Extract the [x, y] coordinate from the center of the cell holding the provided text.  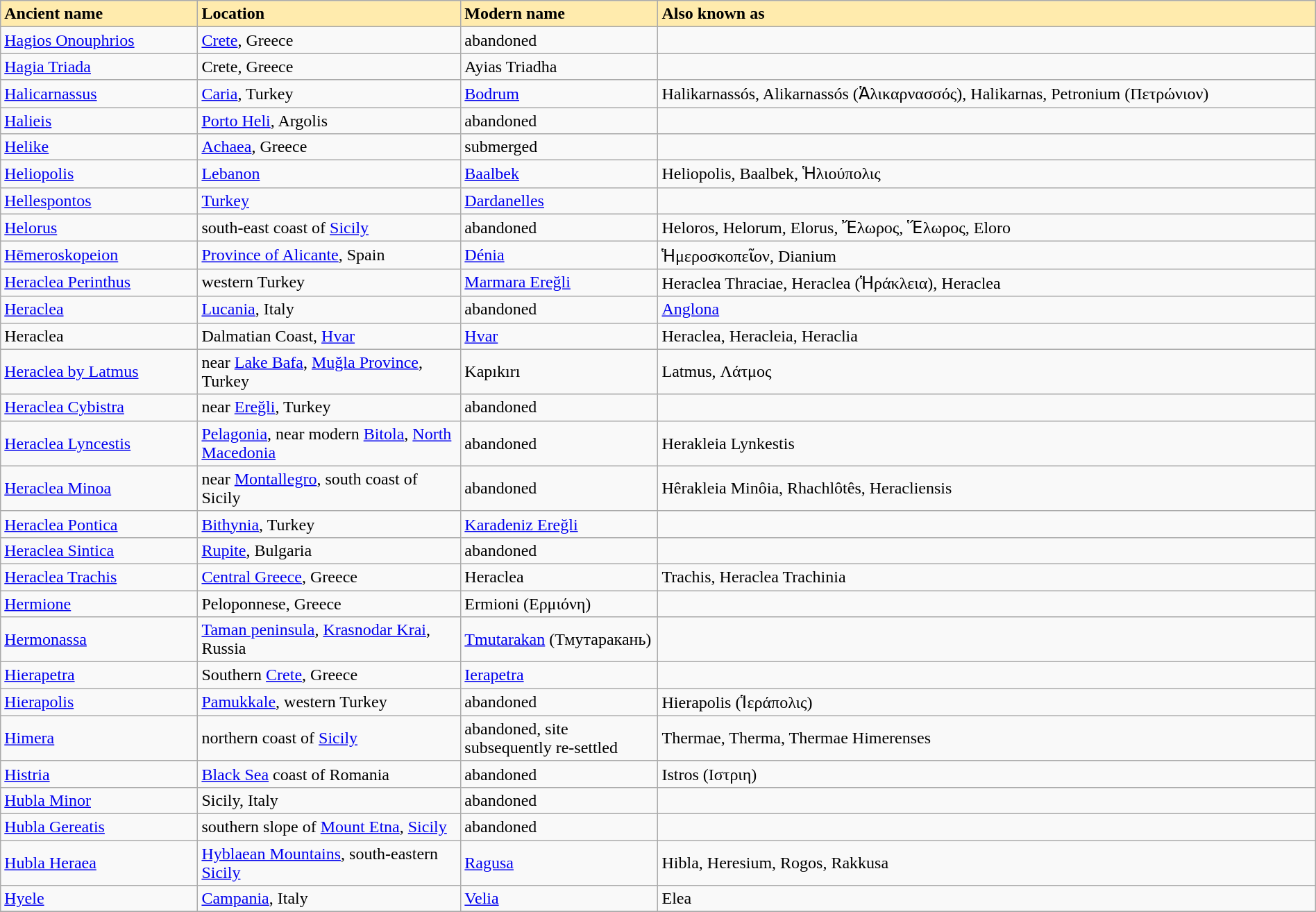
Hermonassa [99, 640]
Pamukkale, western Turkey [329, 702]
Lucania, Italy [329, 310]
Peloponnese, Greece [329, 603]
Hubla Minor [99, 800]
Black Sea coast of Romania [329, 774]
Dénia [559, 255]
Bithynia, Turkey [329, 524]
Modern name [559, 14]
northern coast of Sicily [329, 738]
Province of Alicante, Spain [329, 255]
Dalmatian Coast, Hvar [329, 336]
Herakleia Lynkestis [987, 443]
Ermioni (Ερμιόνη) [559, 603]
Also known as [987, 14]
Hyele [99, 899]
Heraclea Sintica [99, 550]
Turkey [329, 201]
Heraclea Perinthus [99, 282]
Hagios Onouphrios [99, 40]
Baalbek [559, 174]
Histria [99, 774]
Heraclea Cybistra [99, 407]
Ayias Triadha [559, 67]
western Turkey [329, 282]
Ragusa [559, 862]
Heraclea Pontica [99, 524]
near Ereğli, Turkey [329, 407]
Achaea, Greece [329, 147]
Hēmeroskopeion [99, 255]
Heraclea Trachis [99, 577]
Heloros, Helorum, Elorus, Ἔλωρος, Ἕλωρος, Eloro [987, 228]
Heraclea Thraciae, Heraclea (Ἡράκλεια), Heraclea [987, 282]
southern slope of Mount Etna, Sicily [329, 827]
Kapıkırı [559, 372]
Helike [99, 147]
Heraclea Lyncestis [99, 443]
Tmutarakan (Тмутаракань) [559, 640]
Himera [99, 738]
Ancient name [99, 14]
Halikarnassós, Alikarnassós (Ἁλικαρνασσός), Halikarnas, Petronium (Πετρώνιον) [987, 94]
Hubla Heraea [99, 862]
Latmus, Λάτμος [987, 372]
south-east coast of Sicily [329, 228]
Hubla Gereatis [99, 827]
Velia [559, 899]
Trachis, Heraclea Trachinia [987, 577]
near Lake Bafa, Muğla Province, Turkey [329, 372]
Hibla, Heresium, Rogos, Rakkusa [987, 862]
Dardanelles [559, 201]
Istros (Ιστριη) [987, 774]
Lebanon [329, 174]
Bodrum [559, 94]
Central Greece, Greece [329, 577]
Hermione [99, 603]
Sicily, Italy [329, 800]
Heraclea by Latmus [99, 372]
Hierapetra [99, 675]
Halicarnassus [99, 94]
Hierapolis [99, 702]
Elea [987, 899]
Karadeniz Ereğli [559, 524]
Hêrakleia Minôia, Rhachlôtês, Heracliensis [987, 489]
Helorus [99, 228]
Marmara Ereğli [559, 282]
Heraclea, Heracleia, Heraclia [987, 336]
Heliopolis, Baalbek, Ἡλιούπολις [987, 174]
Taman peninsula, Krasnodar Krai, Russia [329, 640]
Caria, Turkey [329, 94]
Hellespontos [99, 201]
Hyblaean Mountains, south-eastern Sicily [329, 862]
Rupite, Bulgaria [329, 550]
Campania, Italy [329, 899]
Halieis [99, 120]
Porto Heli, Argolis [329, 120]
Anglona [987, 310]
Southern Crete, Greece [329, 675]
Hierapolis (Ἱεράπολις) [987, 702]
Ierapetra [559, 675]
Location [329, 14]
Heliopolis [99, 174]
Pelagonia, near modern Bitola, North Macedonia [329, 443]
submerged [559, 147]
near Montallegro, south coast of Sicily [329, 489]
Hagia Triada [99, 67]
Thermae, Therma, Thermae Himerenses [987, 738]
abandoned, site subsequently re-settled [559, 738]
Ἡμεροσκοπεῖον, Dianium [987, 255]
Hvar [559, 336]
Heraclea Minoa [99, 489]
